For the text-containing cell, return its midpoint in [X, Y] coordinate format. 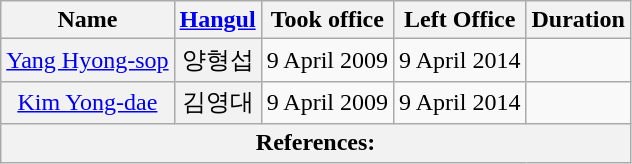
양형섭 [218, 60]
Hangul [218, 20]
김영대 [218, 102]
References: [316, 143]
Name [88, 20]
Duration [578, 20]
Left Office [460, 20]
Yang Hyong-sop [88, 60]
Kim Yong-dae [88, 102]
Took office [327, 20]
